Capture the cell that displays the provided text and extract its [x, y] central coordinate. 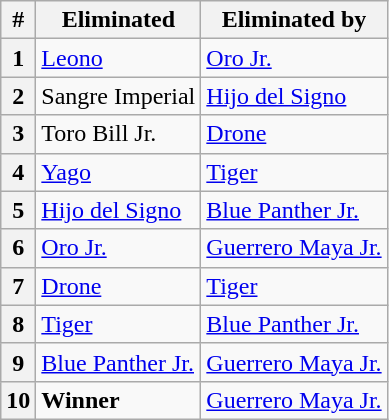
8 [18, 324]
6 [18, 248]
Toro Bill Jr. [118, 134]
3 [18, 134]
Eliminated by [294, 20]
9 [18, 362]
4 [18, 172]
Winner [118, 400]
10 [18, 400]
7 [18, 286]
Eliminated [118, 20]
2 [18, 96]
# [18, 20]
1 [18, 58]
Leono [118, 58]
Yago [118, 172]
Sangre Imperial [118, 96]
5 [18, 210]
